Determine the [x, y] coordinate at the center of the cell enclosing the given text.  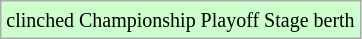
clinched Championship Playoff Stage berth [180, 20]
